Return [X, Y] of the center of cell containing provided text 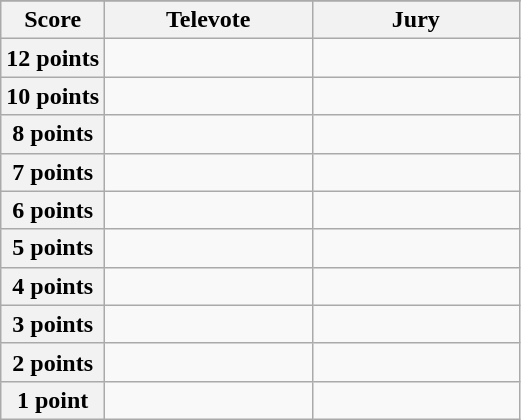
8 points [53, 134]
Score [53, 20]
3 points [53, 324]
5 points [53, 248]
7 points [53, 172]
4 points [53, 286]
10 points [53, 96]
Televote [209, 20]
2 points [53, 362]
1 point [53, 400]
6 points [53, 210]
12 points [53, 58]
Jury [416, 20]
